Pinpoint the cell where the given text exists, returning its [x, y] midpoint coordinate. 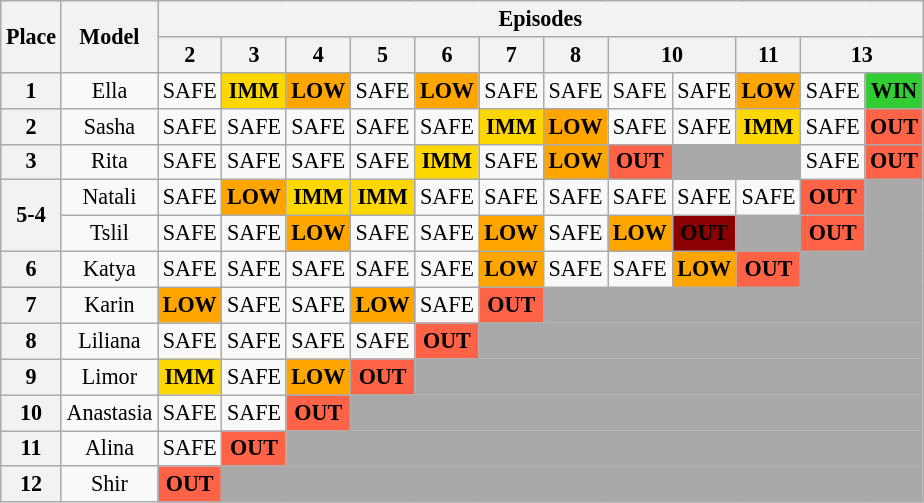
Liliana [109, 341]
13 [862, 54]
Rita [109, 162]
Alina [109, 448]
Ella [109, 90]
Place [32, 36]
Limor [109, 377]
5 [382, 54]
Katya [109, 269]
Karin [109, 305]
Tslil [109, 233]
Episodes [541, 18]
Sasha [109, 126]
4 [318, 54]
Model [109, 36]
5-4 [32, 216]
WIN [894, 90]
12 [32, 484]
Anastasia [109, 412]
9 [32, 377]
Shir [109, 484]
1 [32, 90]
Natali [109, 198]
